Return [X, Y] of the center of cell containing provided text 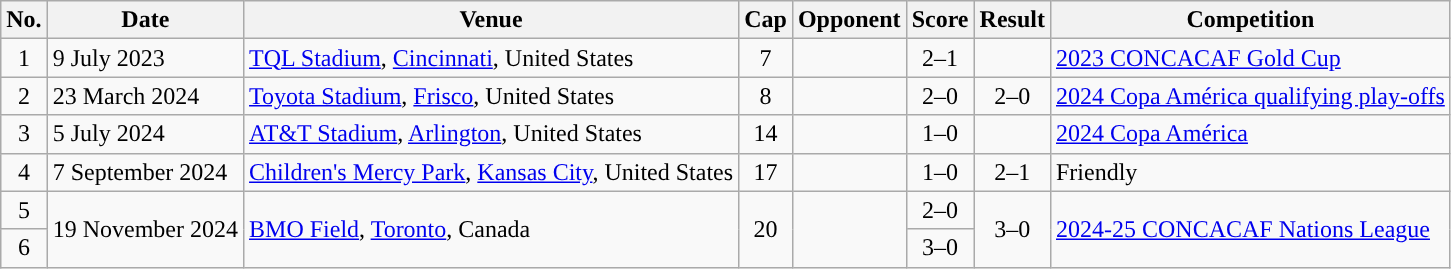
Toyota Stadium, Frisco, United States [492, 96]
Date [145, 20]
7 [766, 58]
3 [24, 134]
19 November 2024 [145, 229]
Result [1012, 20]
Score [940, 20]
2 [24, 96]
20 [766, 229]
6 [24, 248]
TQL Stadium, Cincinnati, United States [492, 58]
7 September 2024 [145, 172]
1 [24, 58]
9 July 2023 [145, 58]
2024 Copa América qualifying play-offs [1250, 96]
5 July 2024 [145, 134]
Children's Mercy Park, Kansas City, United States [492, 172]
Opponent [849, 20]
14 [766, 134]
8 [766, 96]
2023 CONCACAF Gold Cup [1250, 58]
AT&T Stadium, Arlington, United States [492, 134]
17 [766, 172]
Friendly [1250, 172]
BMO Field, Toronto, Canada [492, 229]
Cap [766, 20]
23 March 2024 [145, 96]
5 [24, 210]
2024-25 CONCACAF Nations League [1250, 229]
Competition [1250, 20]
2024 Copa América [1250, 134]
4 [24, 172]
No. [24, 20]
Venue [492, 20]
